Extract the (X, Y) coordinate from the center of the cell holding the provided text.  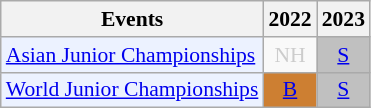
2022 (290, 19)
Asian Junior Championships (132, 55)
NH (290, 55)
B (290, 90)
Events (132, 19)
World Junior Championships (132, 90)
2023 (344, 19)
